Determine the (X, Y) coordinate at the center of the cell enclosing the given text.  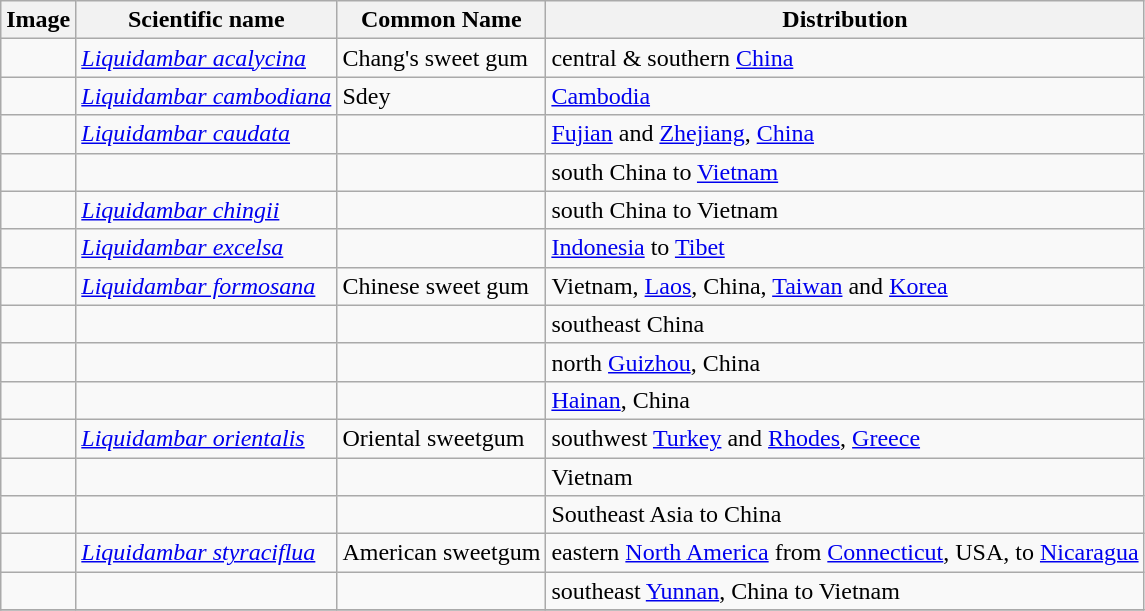
eastern North America from Connecticut, USA, to Nicaragua (845, 553)
Liquidambar acalycina (206, 58)
north Guizhou, China (845, 362)
American sweetgum (442, 553)
Southeast Asia to China (845, 515)
southeast Yunnan, China to Vietnam (845, 591)
Chang's sweet gum (442, 58)
Oriental sweetgum (442, 438)
Hainan, China (845, 400)
Liquidambar excelsa (206, 248)
Scientific name (206, 20)
Indonesia to Tibet (845, 248)
Image (38, 20)
Cambodia (845, 96)
southeast China (845, 324)
Vietnam, Laos, China, Taiwan and Korea (845, 286)
Liquidambar caudata (206, 134)
Liquidambar orientalis (206, 438)
Sdey (442, 96)
Fujian and Zhejiang, China (845, 134)
southwest Turkey and Rhodes, Greece (845, 438)
Liquidambar formosana (206, 286)
Chinese sweet gum (442, 286)
Liquidambar chingii (206, 210)
Vietnam (845, 477)
Liquidambar styraciflua (206, 553)
central & southern China (845, 58)
Liquidambar cambodiana (206, 96)
Distribution (845, 20)
Common Name (442, 20)
